Detect which cell encompasses the target text, then output its [x, y] center coordinate. 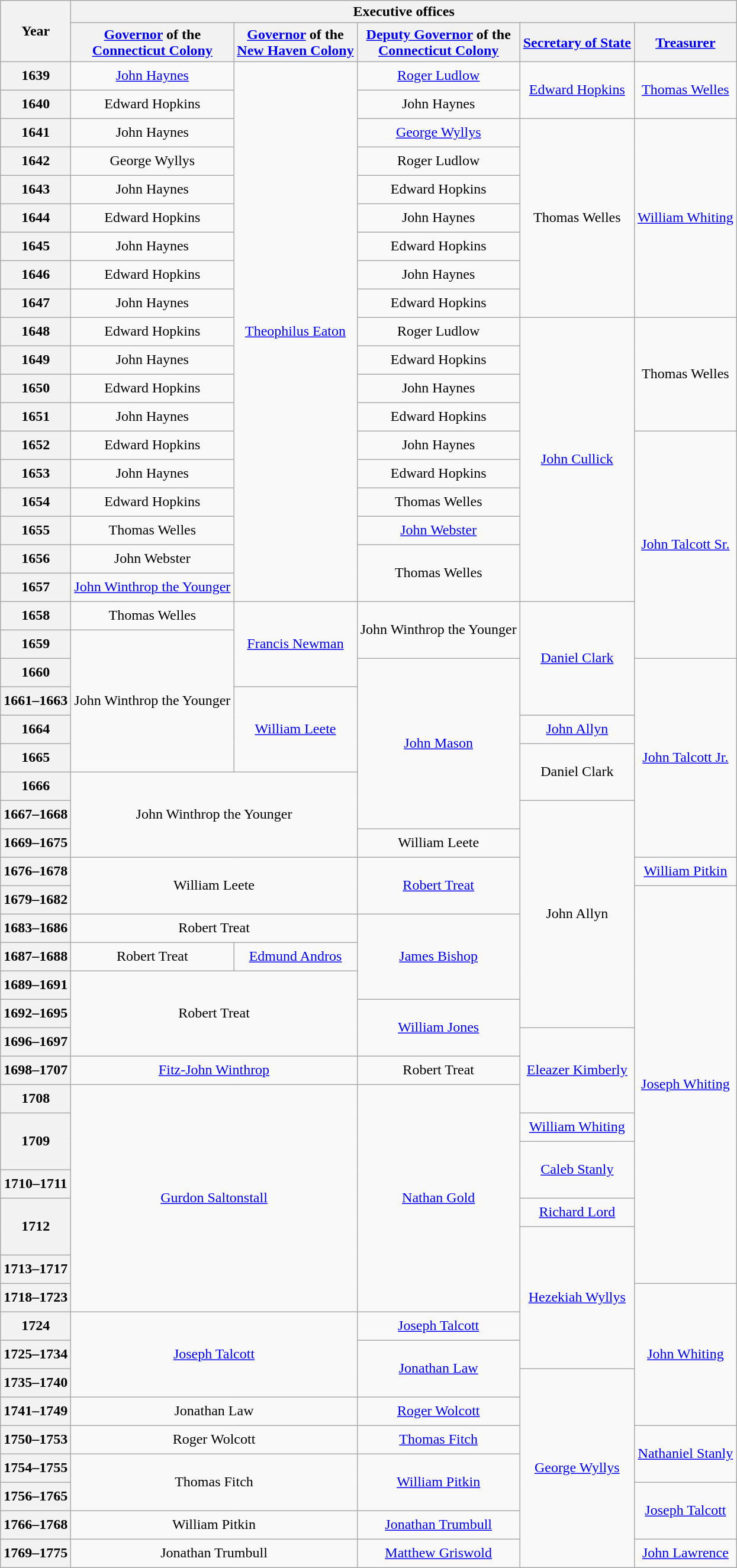
1692–1695 [36, 1013]
1750–1753 [36, 1440]
Francis Newman [295, 644]
John Talcott Jr. [685, 758]
1656 [36, 559]
1639 [36, 76]
1769–1775 [36, 1553]
Nathaniel Stanly [685, 1454]
Governor of theNew Haven Colony [295, 43]
Nathan Gold [438, 1198]
1669–1675 [36, 843]
1644 [36, 218]
1659 [36, 644]
Governor of theConnecticut Colony [153, 43]
1754–1755 [36, 1468]
Deputy Governor of theConnecticut Colony [438, 43]
1654 [36, 502]
1643 [36, 189]
1664 [36, 729]
1724 [36, 1326]
1653 [36, 474]
1712 [36, 1226]
John Talcott Sr. [685, 545]
John Cullick [577, 459]
1658 [36, 616]
1689–1691 [36, 985]
1648 [36, 331]
1661–1663 [36, 701]
William Jones [438, 1028]
Year [36, 31]
1655 [36, 530]
Fitz-John Winthrop [214, 1070]
1725–1734 [36, 1354]
1696–1697 [36, 1042]
1741–1749 [36, 1411]
James Bishop [438, 957]
1735–1740 [36, 1383]
John Whiting [685, 1354]
1756–1765 [36, 1496]
1665 [36, 758]
1650 [36, 388]
1667–1668 [36, 814]
Hezekiah Wyllys [577, 1297]
1687–1688 [36, 957]
Gurdon Saltonstall [214, 1198]
1708 [36, 1099]
1657 [36, 587]
1642 [36, 161]
1679–1682 [36, 900]
Joseph Whiting [685, 1084]
Treasurer [685, 43]
1710–1711 [36, 1184]
1645 [36, 246]
1641 [36, 133]
John Lawrence [685, 1553]
Secretary of State [577, 43]
1683–1686 [36, 928]
1649 [36, 360]
1651 [36, 417]
1766–1768 [36, 1525]
Caleb Stanly [577, 1170]
1666 [36, 786]
1718–1723 [36, 1297]
1646 [36, 275]
John Mason [438, 743]
Richard Lord [577, 1212]
1713–1717 [36, 1269]
1652 [36, 445]
1640 [36, 104]
1709 [36, 1141]
Matthew Griswold [438, 1553]
Eleazer Kimberly [577, 1070]
1647 [36, 303]
1698–1707 [36, 1070]
Theophilus Eaton [295, 331]
1660 [36, 672]
1676–1678 [36, 871]
Edmund Andros [295, 957]
Executive offices [404, 12]
